Find where the given text appears and provide that cell's center as (x, y) coordinate. 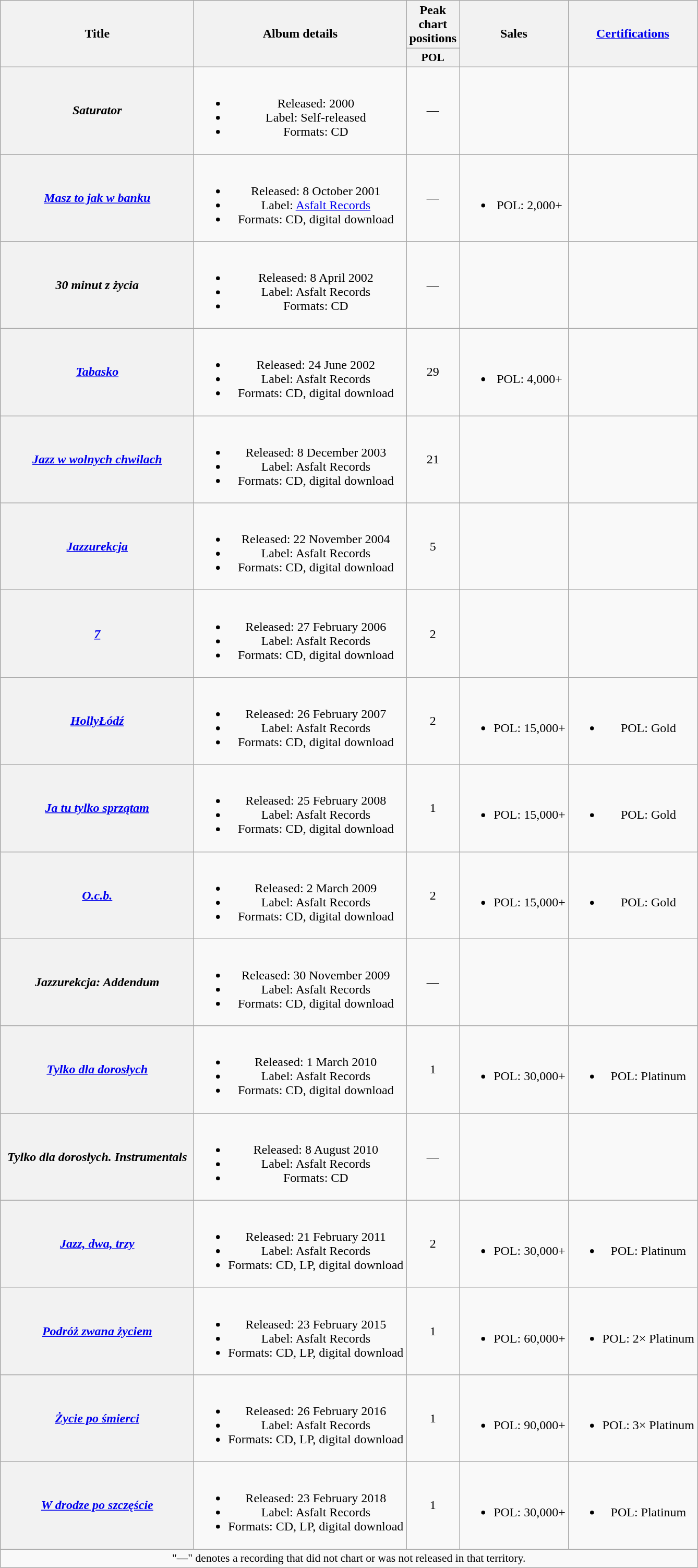
Released: 23 February 2015Label: Asfalt RecordsFormats: CD, LP, digital download (300, 1331)
"—" denotes a recording that did not chart or was not released in that territory. (349, 1558)
Tylko dla dorosłych (97, 1070)
POL (433, 58)
Released: 30 November 2009Label: Asfalt RecordsFormats: CD, digital download (300, 982)
Title (97, 34)
HollyŁódź (97, 721)
Album details (300, 34)
POL: 2× Platinum (632, 1331)
Jazz, dwa, trzy (97, 1244)
Podróż zwana życiem (97, 1331)
Released: 26 February 2016Label: Asfalt RecordsFormats: CD, LP, digital download (300, 1418)
Released: 26 February 2007Label: Asfalt RecordsFormats: CD, digital download (300, 721)
Released: 8 October 2001Label: Asfalt RecordsFormats: CD, digital download (300, 198)
POL: 90,000+ (514, 1418)
Released: 8 December 2003Label: Asfalt RecordsFormats: CD, digital download (300, 459)
W drodze po szczęście (97, 1505)
POL: 4,000+ (514, 373)
Życie po śmierci (97, 1418)
Released: 24 June 2002Label: Asfalt RecordsFormats: CD, digital download (300, 373)
Released: 23 February 2018Label: Asfalt RecordsFormats: CD, LP, digital download (300, 1505)
5 (433, 547)
Tabasko (97, 373)
Saturator (97, 111)
Sales (514, 34)
Tylko dla dorosłych. Instrumentals (97, 1156)
29 (433, 373)
Released: 2000Label: Self-releasedFormats: CD (300, 111)
Ja tu tylko sprzątam (97, 808)
21 (433, 459)
Jazzurekcja (97, 547)
O.c.b. (97, 895)
Jazzurekcja: Addendum (97, 982)
7 (97, 633)
Released: 1 March 2010Label: Asfalt RecordsFormats: CD, digital download (300, 1070)
Released: 21 February 2011Label: Asfalt RecordsFormats: CD, LP, digital download (300, 1244)
30 minut z życia (97, 285)
Released: 22 November 2004Label: Asfalt RecordsFormats: CD, digital download (300, 547)
Masz to jak w banku (97, 198)
POL: 3× Platinum (632, 1418)
Peak chart positions (433, 25)
Released: 8 April 2002Label: Asfalt RecordsFormats: CD (300, 285)
POL: 2,000+ (514, 198)
Released: 27 February 2006Label: Asfalt RecordsFormats: CD, digital download (300, 633)
Released: 25 February 2008Label: Asfalt RecordsFormats: CD, digital download (300, 808)
Jazz w wolnych chwilach (97, 459)
Certifications (632, 34)
Released: 8 August 2010Label: Asfalt RecordsFormats: CD (300, 1156)
Released: 2 March 2009Label: Asfalt RecordsFormats: CD, digital download (300, 895)
POL: 60,000+ (514, 1331)
